Provide the [X, Y] coordinate of the cell's center where the given text is located.  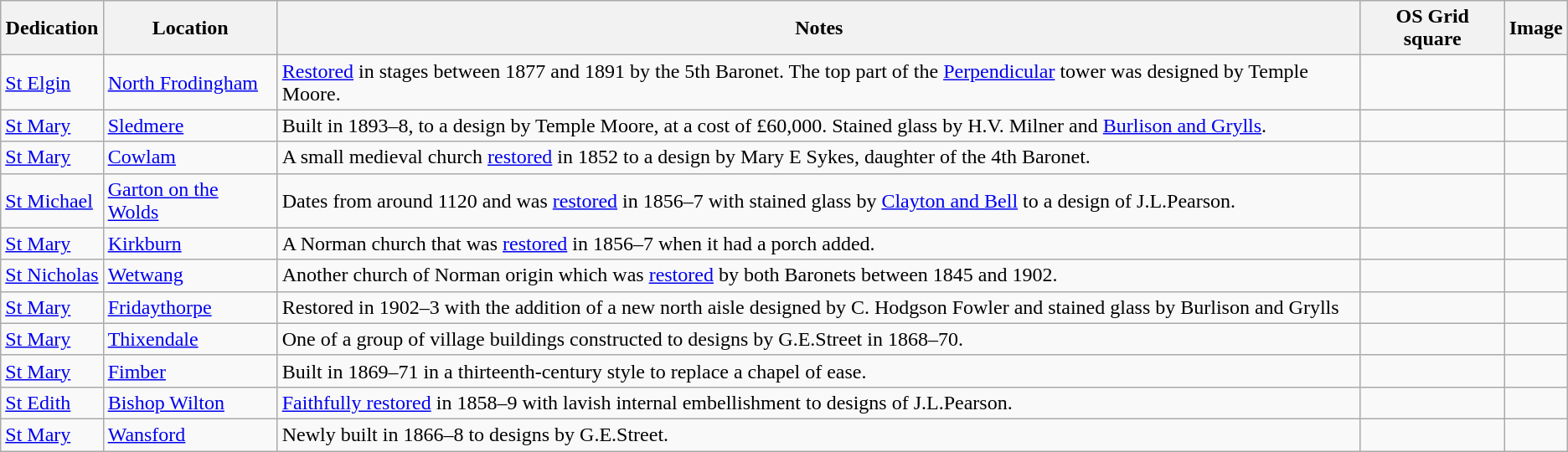
Kirkburn [190, 244]
Dedication [52, 28]
Image [1536, 28]
Built in 1869–71 in a thirteenth-century style to replace a chapel of ease. [819, 371]
Wetwang [190, 275]
A small medieval church restored in 1852 to a design by Mary E Sykes, daughter of the 4th Baronet. [819, 157]
One of a group of village buildings constructed to designs by G.E.Street in 1868–70. [819, 339]
Restored in stages between 1877 and 1891 by the 5th Baronet. The top part of the Perpendicular tower was designed by Temple Moore. [819, 82]
Another church of Norman origin which was restored by both Baronets between 1845 and 1902. [819, 275]
Cowlam [190, 157]
Restored in 1902–3 with the addition of a new north aisle designed by C. Hodgson Fowler and stained glass by Burlison and Grylls [819, 307]
A Norman church that was restored in 1856–7 when it had a porch added. [819, 244]
Thixendale [190, 339]
Newly built in 1866–8 to designs by G.E.Street. [819, 434]
Fimber [190, 371]
North Frodingham [190, 82]
St Elgin [52, 82]
Faithfully restored in 1858–9 with lavish internal embellishment to designs of J.L.Pearson. [819, 403]
Bishop Wilton [190, 403]
Fridaythorpe [190, 307]
Dates from around 1120 and was restored in 1856–7 with stained glass by Clayton and Bell to a design of J.L.Pearson. [819, 201]
Location [190, 28]
Garton on the Wolds [190, 201]
Built in 1893–8, to a design by Temple Moore, at a cost of £60,000. Stained glass by H.V. Milner and Burlison and Grylls. [819, 126]
St Michael [52, 201]
St Edith [52, 403]
Notes [819, 28]
Wansford [190, 434]
Sledmere [190, 126]
OS Grid square [1432, 28]
St Nicholas [52, 275]
